Capture the cell that displays the provided text and extract its (X, Y) central coordinate. 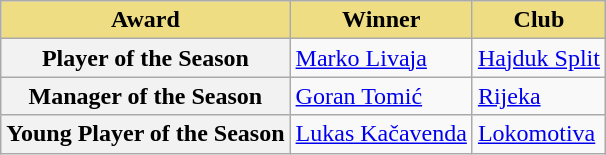
Lukas Kačavenda (381, 134)
Rijeka (538, 96)
Award (146, 20)
Young Player of the Season (146, 134)
Player of the Season (146, 58)
Goran Tomić (381, 96)
Lokomotiva (538, 134)
Manager of the Season (146, 96)
Club (538, 20)
Marko Livaja (381, 58)
Winner (381, 20)
Hajduk Split (538, 58)
